Return the (X, Y) coordinate for the center point of the cell that contains the specified text.  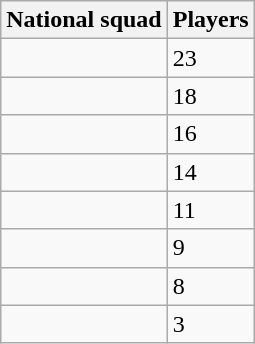
9 (210, 248)
18 (210, 96)
National squad (84, 20)
23 (210, 58)
14 (210, 172)
Players (210, 20)
16 (210, 134)
8 (210, 286)
11 (210, 210)
3 (210, 324)
